Scan for the cell matching the given text and deliver its (x, y) coordinate at center. 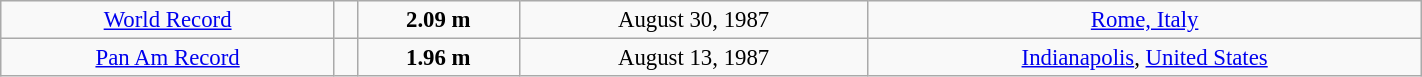
2.09 m (438, 20)
Pan Am Record (168, 58)
1.96 m (438, 58)
World Record (168, 20)
August 30, 1987 (694, 20)
Rome, Italy (1144, 20)
August 13, 1987 (694, 58)
Indianapolis, United States (1144, 58)
